Return (X, Y) of the center of cell containing provided text 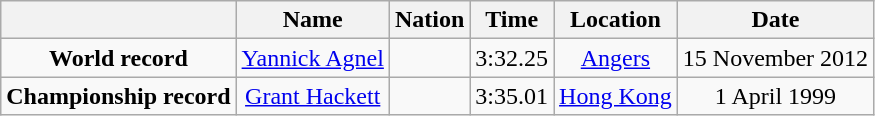
1 April 1999 (775, 96)
3:35.01 (512, 96)
World record (118, 58)
15 November 2012 (775, 58)
Location (616, 20)
Grant Hackett (312, 96)
Hong Kong (616, 96)
Time (512, 20)
Nation (429, 20)
Name (312, 20)
Angers (616, 58)
Championship record (118, 96)
Date (775, 20)
Yannick Agnel (312, 58)
3:32.25 (512, 58)
